Detect which cell encompasses the target text, then output its [X, Y] center coordinate. 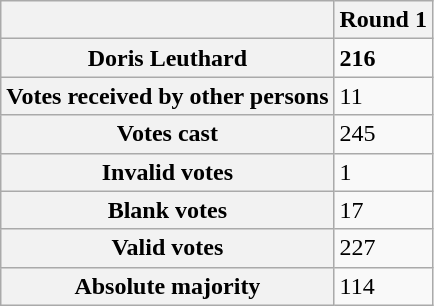
Valid votes [168, 248]
245 [383, 134]
114 [383, 286]
11 [383, 96]
Round 1 [383, 20]
216 [383, 58]
227 [383, 248]
1 [383, 172]
Absolute majority [168, 286]
Invalid votes [168, 172]
Doris Leuthard [168, 58]
Votes cast [168, 134]
17 [383, 210]
Blank votes [168, 210]
Votes received by other persons [168, 96]
